Identify which cell holds the provided text, then report its (X, Y) central coordinate. 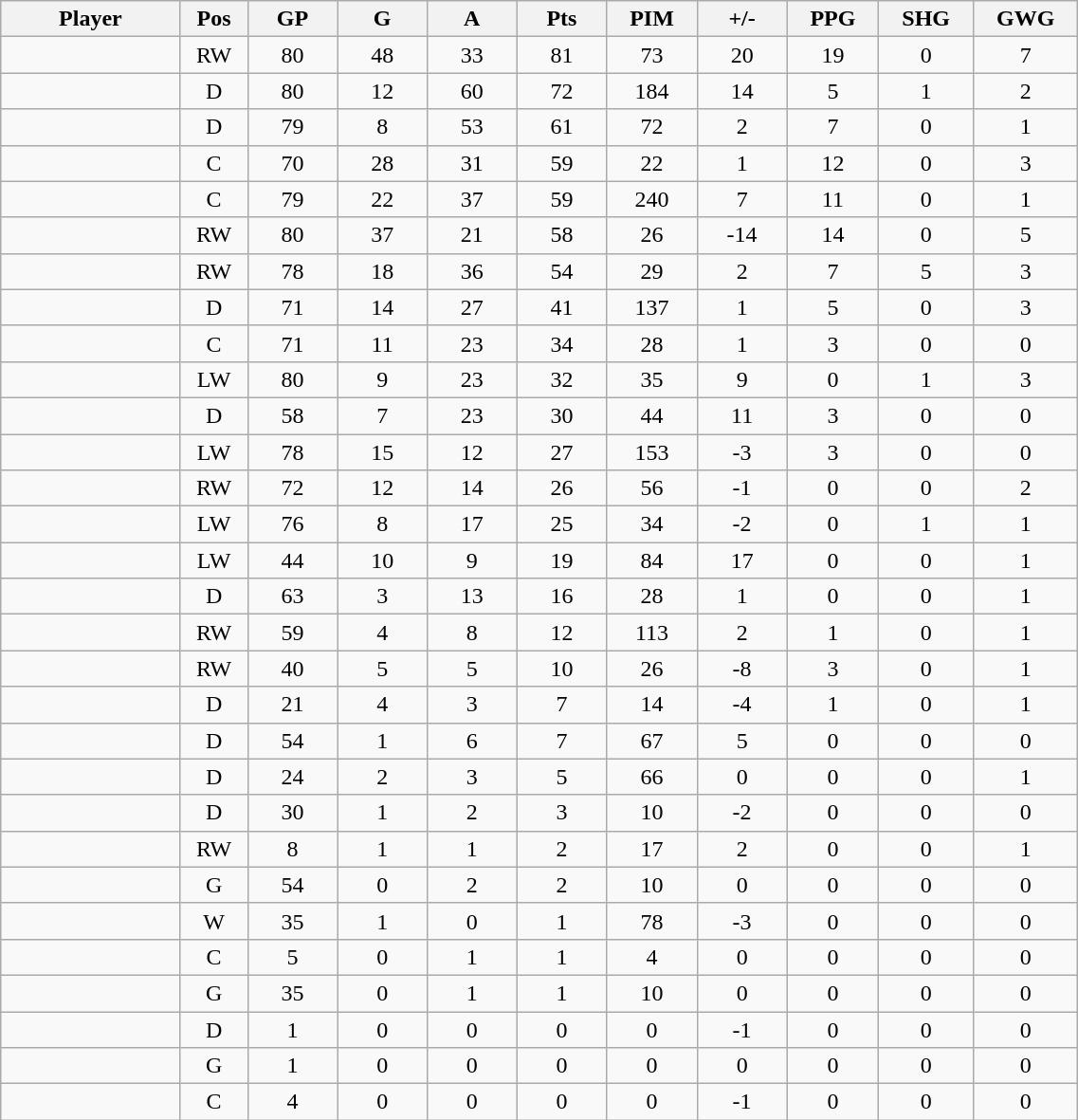
-8 (741, 669)
76 (292, 524)
56 (652, 488)
113 (652, 633)
84 (652, 560)
32 (561, 379)
24 (292, 777)
SHG (926, 19)
15 (383, 452)
GP (292, 19)
6 (472, 741)
16 (561, 597)
Pos (214, 19)
70 (292, 163)
+/- (741, 19)
Player (91, 19)
184 (652, 91)
-4 (741, 705)
137 (652, 307)
48 (383, 55)
67 (652, 741)
73 (652, 55)
153 (652, 452)
60 (472, 91)
33 (472, 55)
20 (741, 55)
GWG (1025, 19)
66 (652, 777)
31 (472, 163)
36 (472, 271)
63 (292, 597)
A (472, 19)
13 (472, 597)
53 (472, 127)
18 (383, 271)
Pts (561, 19)
29 (652, 271)
41 (561, 307)
81 (561, 55)
40 (292, 669)
PIM (652, 19)
240 (652, 199)
25 (561, 524)
PPG (832, 19)
W (214, 921)
61 (561, 127)
-14 (741, 235)
